Identify which cell holds the provided text, then report its (x, y) central coordinate. 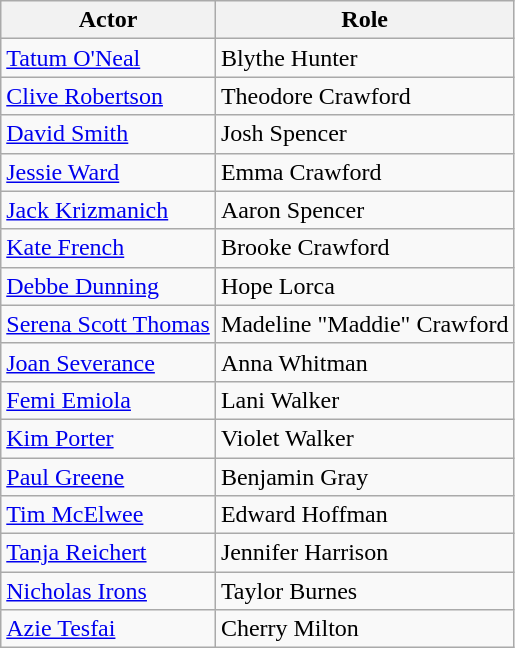
Tanja Reichert (108, 553)
Tim McElwee (108, 515)
Lani Walker (364, 400)
Benjamin Gray (364, 477)
Tatum O'Neal (108, 58)
Paul Greene (108, 477)
Anna Whitman (364, 362)
Clive Robertson (108, 96)
Nicholas Irons (108, 591)
Azie Tesfai (108, 629)
Hope Lorca (364, 286)
Cherry Milton (364, 629)
Blythe Hunter (364, 58)
Jack Krizmanich (108, 210)
Kim Porter (108, 438)
Aaron Spencer (364, 210)
Emma Crawford (364, 172)
David Smith (108, 134)
Josh Spencer (364, 134)
Taylor Burnes (364, 591)
Jessie Ward (108, 172)
Violet Walker (364, 438)
Femi Emiola (108, 400)
Brooke Crawford (364, 248)
Debbe Dunning (108, 286)
Actor (108, 20)
Jennifer Harrison (364, 553)
Serena Scott Thomas (108, 324)
Madeline "Maddie" Crawford (364, 324)
Role (364, 20)
Joan Severance (108, 362)
Kate French (108, 248)
Edward Hoffman (364, 515)
Theodore Crawford (364, 96)
